Find where the given text appears and provide that cell's center as (X, Y) coordinate. 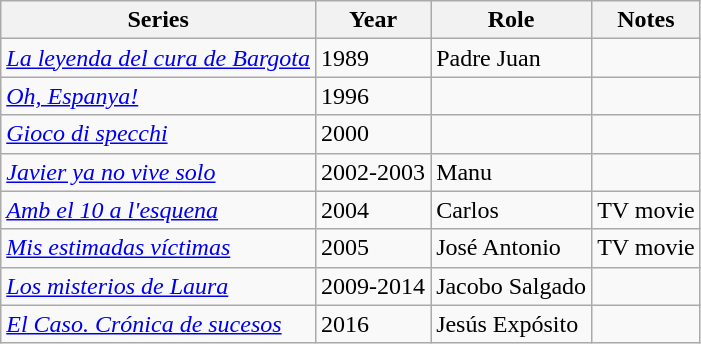
José Antonio (512, 248)
El Caso. Crónica de sucesos (158, 324)
1989 (374, 58)
Year (374, 20)
2005 (374, 248)
Jesús Expósito (512, 324)
Los misterios de Laura (158, 286)
2000 (374, 134)
Series (158, 20)
La leyenda del cura de Bargota (158, 58)
2016 (374, 324)
Manu (512, 172)
1996 (374, 96)
2002-2003 (374, 172)
Notes (646, 20)
Jacobo Salgado (512, 286)
Carlos (512, 210)
2004 (374, 210)
Gioco di specchi (158, 134)
Mis estimadas víctimas (158, 248)
Role (512, 20)
Padre Juan (512, 58)
Oh, Espanya! (158, 96)
Javier ya no vive solo (158, 172)
2009-2014 (374, 286)
Amb el 10 a l'esquena (158, 210)
